Determine the (X, Y) coordinate at the center of the cell enclosing the given text.  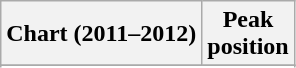
Peakposition (248, 34)
Chart (2011–2012) (102, 34)
